Find where the given text appears and provide that cell's center as (x, y) coordinate. 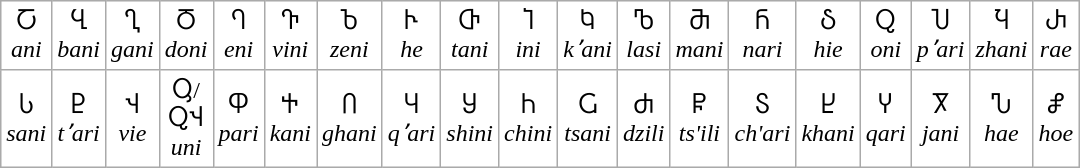
Ⴖghani (349, 118)
Ⴤqari (886, 118)
Ⴍoni (886, 36)
Ⴂgani (133, 36)
Ⴀani (26, 36)
Ⴓ/ႭჃuni (186, 118)
Ⴕkani (290, 118)
Ⴌnari (762, 36)
Ⴄeni (238, 36)
Ⴜts'ili (700, 118)
Ⴟjani (940, 118)
Ⴅvini (290, 36)
Ⴈini (528, 36)
Ⴐrae (1056, 36)
Ⴎpʼari (940, 36)
Ⴞkhani (828, 118)
Ⴆzeni (349, 36)
Ⴚtsani (588, 118)
Ⴠhae (1002, 118)
Ⴊlasi (644, 36)
Ⴥhoe (1056, 118)
Ⴘshini (470, 118)
Ⴒtʼari (79, 118)
Ⴃdoni (186, 36)
Ⴋmani (700, 36)
Ⴝch'ari (762, 118)
Ⴢhie (828, 36)
Ⴣvie (133, 118)
Ⴛdzili (644, 118)
Ⴉkʼani (588, 36)
Ⴁbani (79, 36)
Ⴗqʼari (412, 118)
Ⴑsani (26, 118)
Ⴔpari (238, 118)
Ⴡhe (412, 36)
Ⴏzhani (1002, 36)
Ⴇtani (470, 36)
Ⴙchini (528, 118)
